Search for the cell housing the specified text and yield its [X, Y] center coordinate. 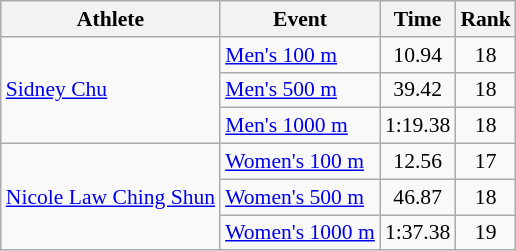
Time [418, 19]
Rank [486, 19]
Men's 100 m [300, 55]
10.94 [418, 55]
Event [300, 19]
Sidney Chu [110, 90]
Women's 100 m [300, 162]
19 [486, 233]
Men's 500 m [300, 90]
Nicole Law Ching Shun [110, 198]
46.87 [418, 197]
1:37.38 [418, 233]
17 [486, 162]
Women's 500 m [300, 197]
1:19.38 [418, 126]
Women's 1000 m [300, 233]
Athlete [110, 19]
Men's 1000 m [300, 126]
39.42 [418, 90]
12.56 [418, 162]
